Output the (X, Y) coordinate of the center of the cell containing the given text.  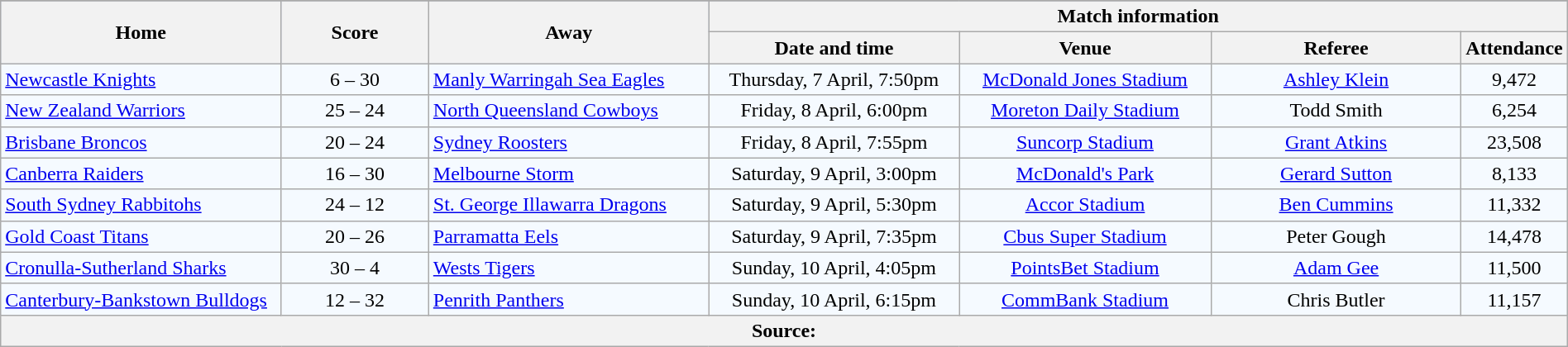
Manly Warringah Sea Eagles (569, 79)
Sydney Roosters (569, 142)
Friday, 8 April, 7:55pm (834, 142)
6 – 30 (356, 79)
Saturday, 9 April, 5:30pm (834, 205)
16 – 30 (356, 173)
PointsBet Stadium (1085, 268)
Parramatta Eels (569, 236)
Gold Coast Titans (141, 236)
Score (356, 32)
South Sydney Rabbitohs (141, 205)
New Zealand Warriors (141, 111)
Venue (1085, 48)
Chris Butler (1336, 299)
Brisbane Broncos (141, 142)
Cronulla-Sutherland Sharks (141, 268)
24 – 12 (356, 205)
11,500 (1514, 268)
Suncorp Stadium (1085, 142)
30 – 4 (356, 268)
Grant Atkins (1336, 142)
Penrith Panthers (569, 299)
8,133 (1514, 173)
Ben Cummins (1336, 205)
11,157 (1514, 299)
Thursday, 7 April, 7:50pm (834, 79)
Away (569, 32)
14,478 (1514, 236)
Home (141, 32)
11,332 (1514, 205)
23,508 (1514, 142)
McDonald's Park (1085, 173)
Accor Stadium (1085, 205)
Saturday, 9 April, 7:35pm (834, 236)
Moreton Daily Stadium (1085, 111)
12 – 32 (356, 299)
Cbus Super Stadium (1085, 236)
Ashley Klein (1336, 79)
Source: (784, 330)
Saturday, 9 April, 3:00pm (834, 173)
6,254 (1514, 111)
Wests Tigers (569, 268)
Peter Gough (1336, 236)
Todd Smith (1336, 111)
Gerard Sutton (1336, 173)
Newcastle Knights (141, 79)
Attendance (1514, 48)
25 – 24 (356, 111)
North Queensland Cowboys (569, 111)
Friday, 8 April, 6:00pm (834, 111)
Match information (1138, 17)
St. George Illawarra Dragons (569, 205)
Adam Gee (1336, 268)
Melbourne Storm (569, 173)
Sunday, 10 April, 4:05pm (834, 268)
McDonald Jones Stadium (1085, 79)
9,472 (1514, 79)
Sunday, 10 April, 6:15pm (834, 299)
20 – 26 (356, 236)
Canterbury-Bankstown Bulldogs (141, 299)
20 – 24 (356, 142)
Referee (1336, 48)
CommBank Stadium (1085, 299)
Canberra Raiders (141, 173)
Date and time (834, 48)
